Locate the cell with the specified text and output its [x, y] center coordinate. 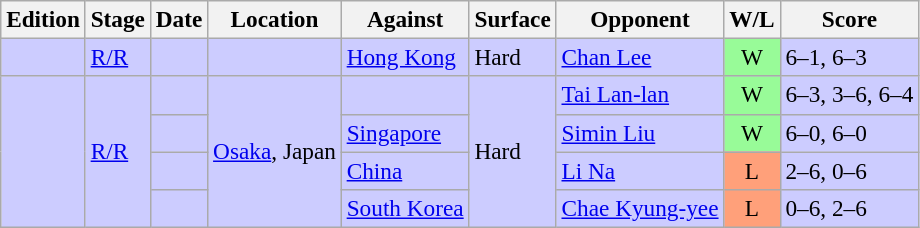
W/L [752, 19]
0–6, 2–6 [850, 208]
Hong Kong [405, 57]
Location [275, 19]
6–1, 6–3 [850, 57]
Tai Lan-lan [640, 95]
South Korea [405, 208]
Opponent [640, 19]
Edition [44, 19]
6–0, 6–0 [850, 133]
Chae Kyung-yee [640, 208]
Osaka, Japan [275, 152]
6–3, 3–6, 6–4 [850, 95]
China [405, 170]
Surface [512, 19]
Li Na [640, 170]
Date [178, 19]
Simin Liu [640, 133]
Chan Lee [640, 57]
2–6, 0–6 [850, 170]
Against [405, 19]
Score [850, 19]
Singapore [405, 133]
Stage [118, 19]
